Determine the (X, Y) coordinate at the center of the cell enclosing the given text.  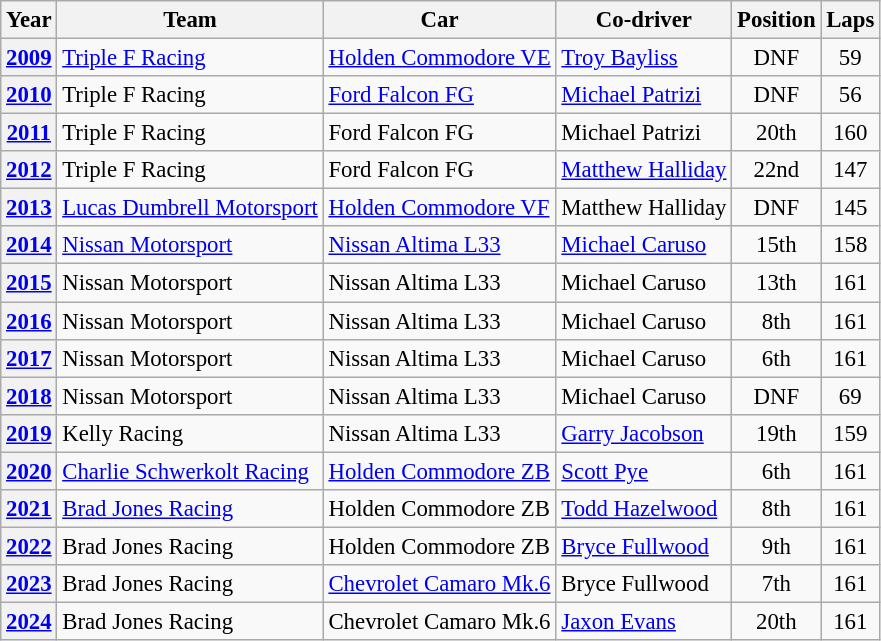
Jaxon Evans (644, 621)
2010 (29, 95)
2024 (29, 621)
19th (776, 433)
Troy Bayliss (644, 58)
Car (440, 20)
13th (776, 283)
2017 (29, 358)
59 (850, 58)
2020 (29, 471)
2014 (29, 245)
Todd Hazelwood (644, 509)
2019 (29, 433)
Lucas Dumbrell Motorsport (190, 208)
2012 (29, 170)
2011 (29, 133)
2018 (29, 396)
22nd (776, 170)
Year (29, 20)
7th (776, 584)
2009 (29, 58)
2022 (29, 546)
2013 (29, 208)
Holden Commodore VF (440, 208)
56 (850, 95)
2015 (29, 283)
2016 (29, 321)
Co-driver (644, 20)
147 (850, 170)
2021 (29, 509)
9th (776, 546)
Team (190, 20)
145 (850, 208)
2023 (29, 584)
Laps (850, 20)
Holden Commodore VE (440, 58)
Position (776, 20)
Kelly Racing (190, 433)
158 (850, 245)
Garry Jacobson (644, 433)
69 (850, 396)
Scott Pye (644, 471)
15th (776, 245)
Charlie Schwerkolt Racing (190, 471)
159 (850, 433)
160 (850, 133)
